Pinpoint the cell where the given text exists, returning its [X, Y] midpoint coordinate. 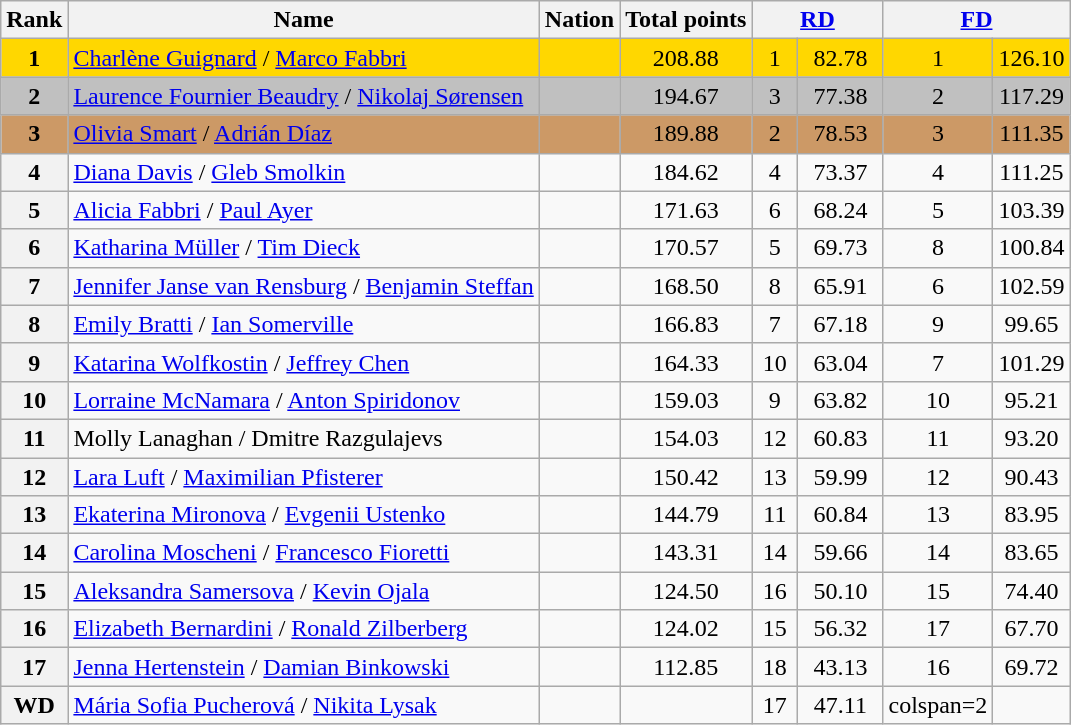
Rank [34, 20]
77.38 [840, 96]
68.24 [840, 210]
Elizabeth Bernardini / Ronald Zilberberg [304, 629]
65.91 [840, 286]
112.85 [686, 667]
159.03 [686, 400]
117.29 [1032, 96]
59.66 [840, 553]
184.62 [686, 172]
95.21 [1032, 400]
102.59 [1032, 286]
Molly Lanaghan / Dmitre Razgulajevs [304, 438]
63.82 [840, 400]
67.70 [1032, 629]
FD [976, 20]
43.13 [840, 667]
Charlène Guignard / Marco Fabbri [304, 58]
60.83 [840, 438]
83.95 [1032, 515]
60.84 [840, 515]
Lara Luft / Maximilian Pfisterer [304, 477]
194.67 [686, 96]
colspan=2 [938, 705]
RD [818, 20]
63.04 [840, 362]
Total points [686, 20]
74.40 [1032, 591]
WD [34, 705]
Alicia Fabbri / Paul Ayer [304, 210]
171.63 [686, 210]
111.35 [1032, 134]
Laurence Fournier Beaudry / Nikolaj Sørensen [304, 96]
170.57 [686, 248]
Katarina Wolfkostin / Jeffrey Chen [304, 362]
Olivia Smart / Adrián Díaz [304, 134]
Emily Bratti / Ian Somerville [304, 324]
Aleksandra Samersova / Kevin Ojala [304, 591]
144.79 [686, 515]
56.32 [840, 629]
78.53 [840, 134]
103.39 [1032, 210]
111.25 [1032, 172]
164.33 [686, 362]
Diana Davis / Gleb Smolkin [304, 172]
189.88 [686, 134]
150.42 [686, 477]
Katharina Müller / Tim Dieck [304, 248]
82.78 [840, 58]
90.43 [1032, 477]
83.65 [1032, 553]
69.72 [1032, 667]
18 [775, 667]
Jenna Hertenstein / Damian Binkowski [304, 667]
93.20 [1032, 438]
Mária Sofia Pucherová / Nikita Lysak [304, 705]
208.88 [686, 58]
Ekaterina Mironova / Evgenii Ustenko [304, 515]
Lorraine McNamara / Anton Spiridonov [304, 400]
Jennifer Janse van Rensburg / Benjamin Steffan [304, 286]
73.37 [840, 172]
99.65 [1032, 324]
67.18 [840, 324]
Nation [579, 20]
143.31 [686, 553]
124.50 [686, 591]
69.73 [840, 248]
Name [304, 20]
168.50 [686, 286]
101.29 [1032, 362]
126.10 [1032, 58]
47.11 [840, 705]
100.84 [1032, 248]
Carolina Moscheni / Francesco Fioretti [304, 553]
166.83 [686, 324]
124.02 [686, 629]
59.99 [840, 477]
50.10 [840, 591]
154.03 [686, 438]
